Find where the given text appears and provide that cell's center as [x, y] coordinate. 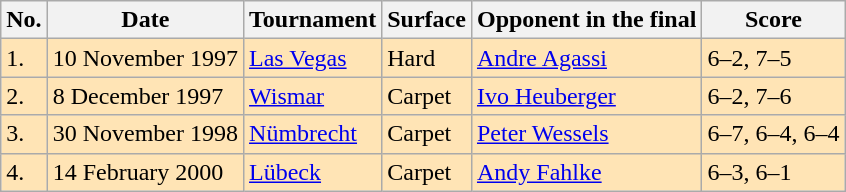
Opponent in the final [586, 20]
Surface [427, 20]
No. [24, 20]
Andre Agassi [586, 58]
14 February 2000 [145, 172]
6–7, 6–4, 6–4 [774, 134]
8 December 1997 [145, 96]
Lübeck [313, 172]
Tournament [313, 20]
Andy Fahlke [586, 172]
10 November 1997 [145, 58]
2. [24, 96]
1. [24, 58]
Peter Wessels [586, 134]
30 November 1998 [145, 134]
6–3, 6–1 [774, 172]
6–2, 7–5 [774, 58]
4. [24, 172]
Wismar [313, 96]
Score [774, 20]
Ivo Heuberger [586, 96]
3. [24, 134]
Nümbrecht [313, 134]
6–2, 7–6 [774, 96]
Date [145, 20]
Las Vegas [313, 58]
Hard [427, 58]
